Pinpoint the cell where the given text exists, returning its [X, Y] midpoint coordinate. 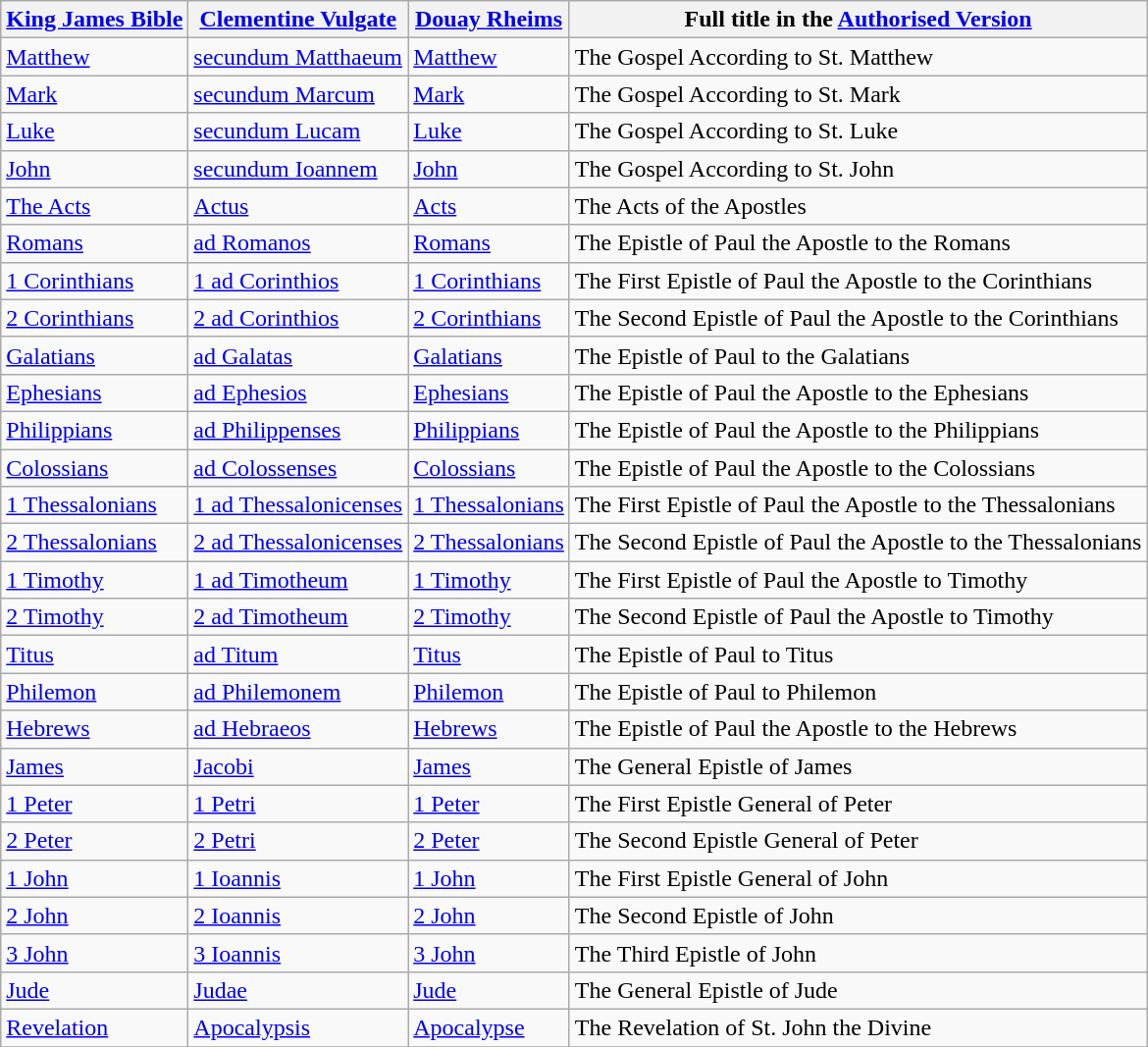
The First Epistle of Paul the Apostle to the Corinthians [858, 281]
2 Ioannis [298, 916]
The Second Epistle General of Peter [858, 841]
The Gospel According to St. Mark [858, 94]
secundum Ioannem [298, 169]
The Epistle of Paul to the Galatians [858, 355]
The Epistle of Paul the Apostle to the Hebrews [858, 729]
2 ad Thessalonicenses [298, 543]
1 Ioannis [298, 878]
Douay Rheims [489, 20]
The Revelation of St. John the Divine [858, 1027]
ad Colossenses [298, 468]
1 ad Corinthios [298, 281]
ad Ephesios [298, 393]
2 ad Corinthios [298, 318]
Revelation [94, 1027]
The Epistle of Paul the Apostle to the Romans [858, 243]
ad Romanos [298, 243]
The General Epistle of Jude [858, 990]
Apocalypsis [298, 1027]
The First Epistle of Paul the Apostle to the Thessalonians [858, 505]
The Gospel According to St. Luke [858, 131]
The Epistle of Paul the Apostle to the Philippians [858, 430]
The First Epistle General of John [858, 878]
The Second Epistle of Paul the Apostle to the Corinthians [858, 318]
The Second Epistle of Paul the Apostle to Timothy [858, 617]
Apocalypse [489, 1027]
The Second Epistle of John [858, 916]
secundum Lucam [298, 131]
2 ad Timotheum [298, 617]
ad Galatas [298, 355]
The Acts of the Apostles [858, 206]
secundum Matthaeum [298, 57]
The First Epistle of Paul the Apostle to Timothy [858, 580]
The Gospel According to St. John [858, 169]
3 Ioannis [298, 953]
ad Hebraeos [298, 729]
The First Epistle General of Peter [858, 804]
King James Bible [94, 20]
The Third Epistle of John [858, 953]
Clementine Vulgate [298, 20]
The Gospel According to St. Matthew [858, 57]
1 ad Thessalonicenses [298, 505]
Full title in the Authorised Version [858, 20]
Acts [489, 206]
The Second Epistle of Paul the Apostle to the Thessalonians [858, 543]
The Epistle of Paul the Apostle to the Colossians [858, 468]
The Acts [94, 206]
Actus [298, 206]
1 ad Timotheum [298, 580]
ad Philemonem [298, 692]
ad Titum [298, 654]
ad Philippenses [298, 430]
2 Petri [298, 841]
The Epistle of Paul the Apostle to the Ephesians [858, 393]
secundum Marcum [298, 94]
Judae [298, 990]
Jacobi [298, 766]
The General Epistle of James [858, 766]
The Epistle of Paul to Titus [858, 654]
The Epistle of Paul to Philemon [858, 692]
1 Petri [298, 804]
